Determine the (X, Y) coordinate at the center of the cell enclosing the given text.  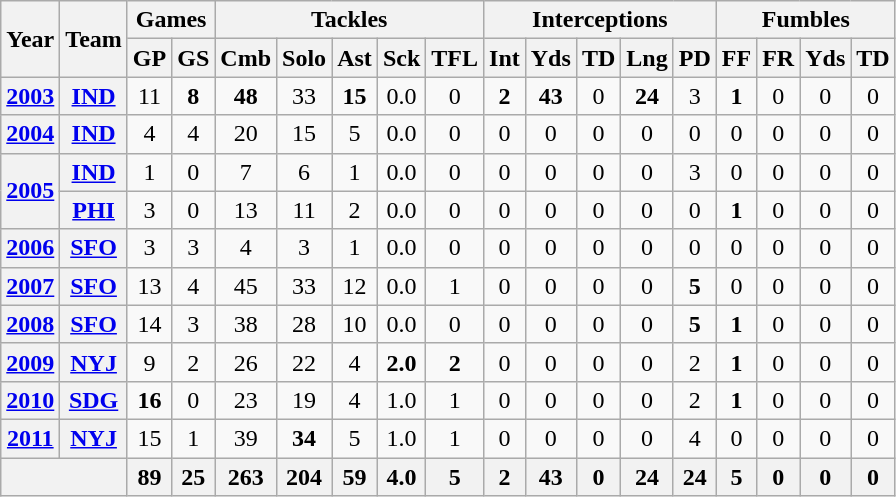
Team (94, 39)
Sck (401, 58)
Tackles (350, 20)
2008 (30, 324)
16 (149, 400)
28 (304, 324)
Fumbles (806, 20)
Int (505, 58)
4.0 (401, 477)
Lng (647, 58)
19 (304, 400)
89 (149, 477)
FF (736, 58)
26 (246, 362)
2010 (30, 400)
22 (304, 362)
Year (30, 39)
PD (694, 58)
TFL (455, 58)
2.0 (401, 362)
2007 (30, 286)
39 (246, 438)
2006 (30, 248)
34 (304, 438)
Games (170, 20)
Ast (355, 58)
GP (149, 58)
Interceptions (600, 20)
FR (778, 58)
38 (246, 324)
2003 (30, 96)
GS (194, 58)
12 (355, 286)
263 (246, 477)
25 (194, 477)
SDG (94, 400)
48 (246, 96)
2011 (30, 438)
23 (246, 400)
7 (246, 172)
10 (355, 324)
14 (149, 324)
2004 (30, 134)
Cmb (246, 58)
Solo (304, 58)
8 (194, 96)
2005 (30, 191)
2009 (30, 362)
20 (246, 134)
6 (304, 172)
45 (246, 286)
204 (304, 477)
9 (149, 362)
59 (355, 477)
PHI (94, 210)
